Output the [X, Y] coordinate of the center of the cell containing the given text.  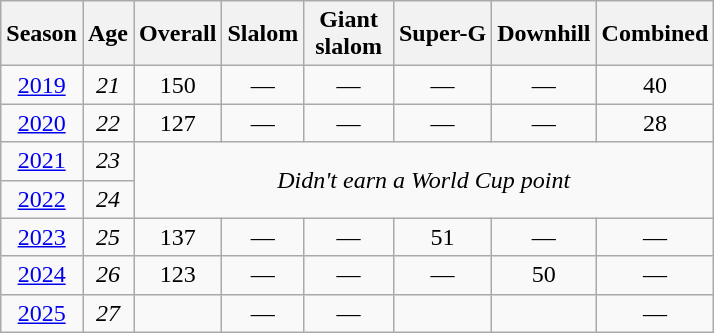
26 [108, 275]
40 [655, 85]
Didn't earn a World Cup point [424, 180]
50 [544, 275]
Age [108, 34]
2022 [42, 199]
2025 [42, 313]
137 [178, 237]
Overall [178, 34]
Super-G [442, 34]
Giant slalom [349, 34]
22 [108, 123]
51 [442, 237]
Slalom [263, 34]
Combined [655, 34]
2024 [42, 275]
21 [108, 85]
2021 [42, 161]
27 [108, 313]
127 [178, 123]
24 [108, 199]
28 [655, 123]
2020 [42, 123]
2023 [42, 237]
23 [108, 161]
25 [108, 237]
150 [178, 85]
Downhill [544, 34]
Season [42, 34]
123 [178, 275]
2019 [42, 85]
